Output the [X, Y] coordinate of the center of the cell containing the given text.  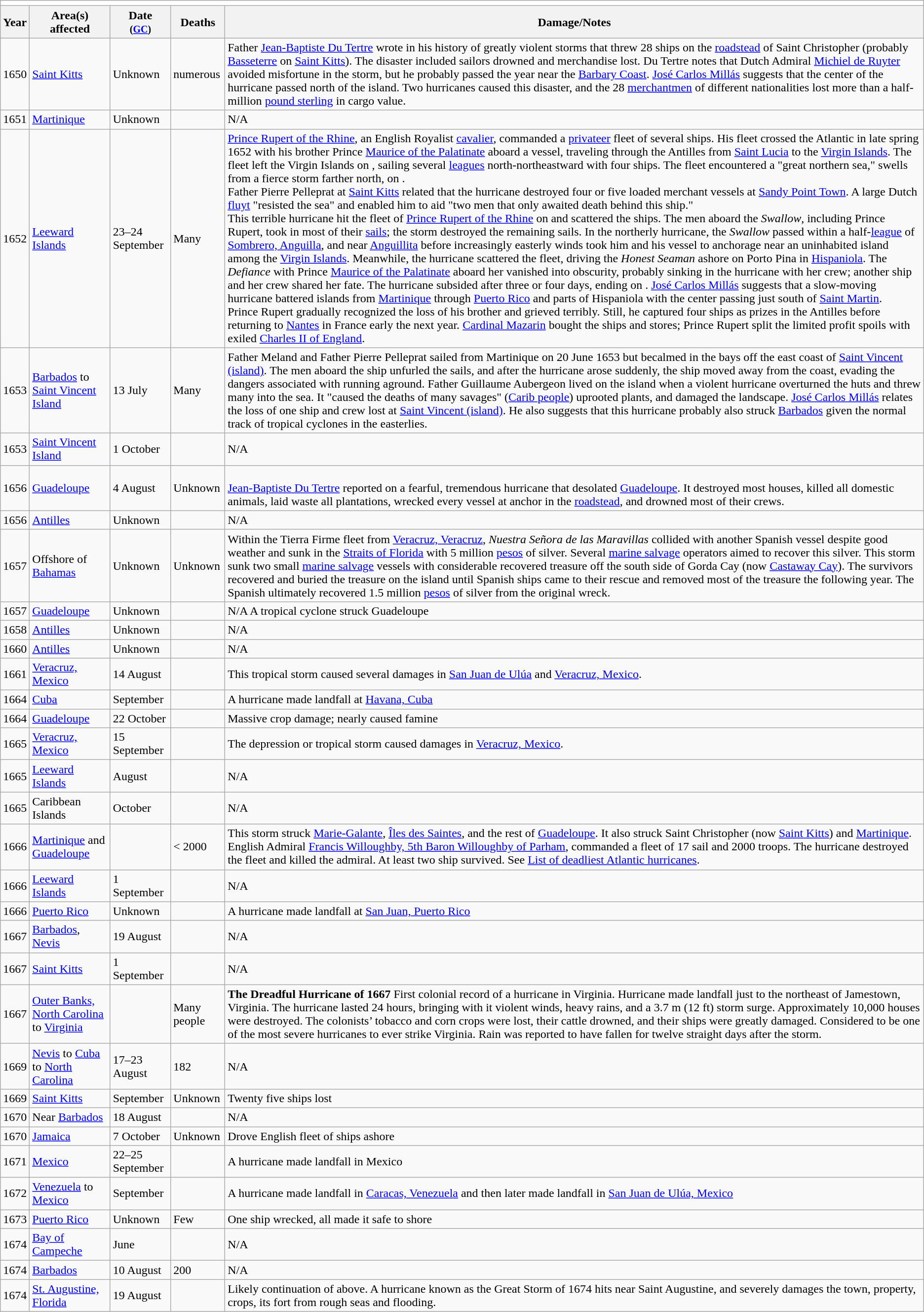
August [140, 776]
Near Barbados [70, 1117]
182 [198, 1066]
Twenty five ships lost [575, 1098]
Outer Banks, North Carolina to Virginia [70, 1014]
1 October [140, 449]
One ship wrecked, all made it safe to shore [575, 1219]
18 August [140, 1117]
1651 [15, 119]
St. Augustine, Florida [70, 1296]
Date(GC) [140, 22]
Many people [198, 1014]
October [140, 808]
Area(s) affected [70, 22]
Jamaica [70, 1136]
Mexico [70, 1161]
Offshore of Bahamas [70, 565]
4 August [140, 488]
200 [198, 1270]
10 August [140, 1270]
Nevis to Cuba to North Carolina [70, 1066]
1672 [15, 1194]
Few [198, 1219]
N/A A tropical cyclone struck Guadeloupe [575, 611]
1661 [15, 675]
A hurricane made landfall in Caracas, Venezuela and then later made landfall in San Juan de Ulúa, Mexico [575, 1194]
Barbados, Nevis [70, 936]
Barbados to Saint Vincent Island [70, 390]
Martinique [70, 119]
< 2000 [198, 847]
14 August [140, 675]
A hurricane made landfall at Havana, Cuba [575, 700]
7 October [140, 1136]
Bay of Campeche [70, 1244]
June [140, 1244]
Martinique and Guadeloupe [70, 847]
Venezuela to Mexico [70, 1194]
1650 [15, 74]
The depression or tropical storm caused damages in Veracruz, Mexico. [575, 744]
22–25 September [140, 1161]
1652 [15, 238]
Saint Vincent Island [70, 449]
A hurricane made landfall at San Juan, Puerto Rico [575, 911]
numerous [198, 74]
Deaths [198, 22]
Cuba [70, 700]
22 October [140, 718]
13 July [140, 390]
Damage/Notes [575, 22]
Barbados [70, 1270]
1671 [15, 1161]
1673 [15, 1219]
A hurricane made landfall in Mexico [575, 1161]
Drove English fleet of ships ashore [575, 1136]
Massive crop damage; nearly caused famine [575, 718]
23–24 September [140, 238]
Caribbean Islands [70, 808]
1658 [15, 630]
Year [15, 22]
15 September [140, 744]
17–23 August [140, 1066]
1660 [15, 648]
This tropical storm caused several damages in San Juan de Ulúa and Veracruz, Mexico. [575, 675]
